Extract the [X, Y] coordinate from the center of the cell holding the provided text.  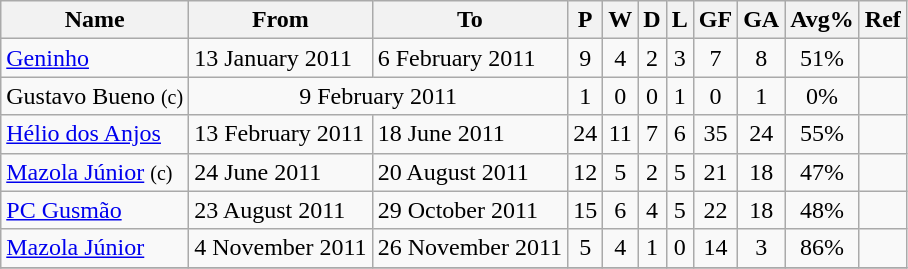
GF [715, 20]
24 June 2011 [280, 172]
To [470, 20]
47% [822, 172]
8 [762, 58]
14 [715, 248]
13 January 2011 [280, 58]
13 February 2011 [280, 134]
86% [822, 248]
PC Gusmão [95, 210]
9 [586, 58]
Mazola Júnior [95, 248]
Name [95, 20]
15 [586, 210]
18 June 2011 [470, 134]
Gustavo Bueno (c) [95, 96]
6 February 2011 [470, 58]
Avg% [822, 20]
51% [822, 58]
55% [822, 134]
35 [715, 134]
22 [715, 210]
Mazola Júnior (c) [95, 172]
D [652, 20]
Ref [882, 20]
23 August 2011 [280, 210]
0% [822, 96]
29 October 2011 [470, 210]
From [280, 20]
9 February 2011 [378, 96]
12 [586, 172]
21 [715, 172]
GA [762, 20]
4 November 2011 [280, 248]
Hélio dos Anjos [95, 134]
20 August 2011 [470, 172]
L [680, 20]
11 [620, 134]
Geninho [95, 58]
48% [822, 210]
W [620, 20]
26 November 2011 [470, 248]
P [586, 20]
